Capture the cell that displays the provided text and extract its (X, Y) central coordinate. 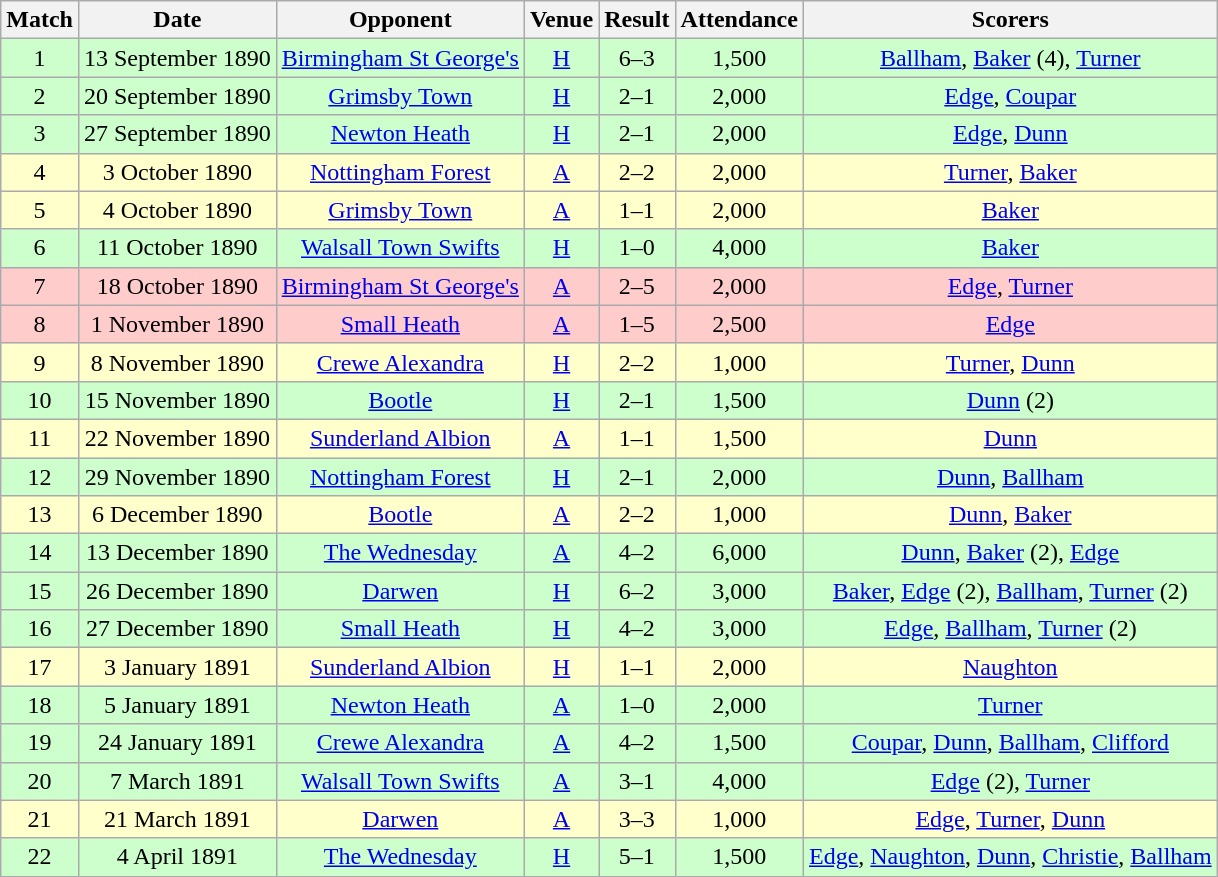
24 January 1891 (177, 743)
6–3 (637, 58)
Ballham, Baker (4), Turner (1010, 58)
15 November 1890 (177, 400)
4 April 1891 (177, 857)
6 (40, 248)
4 October 1890 (177, 210)
2–5 (637, 286)
3 October 1890 (177, 172)
22 (40, 857)
Naughton (1010, 667)
Dunn, Baker (1010, 515)
29 November 1890 (177, 477)
Dunn (2) (1010, 400)
21 (40, 819)
1 November 1890 (177, 324)
19 (40, 743)
Dunn, Baker (2), Edge (1010, 553)
6 December 1890 (177, 515)
15 (40, 591)
8 (40, 324)
11 (40, 438)
7 (40, 286)
16 (40, 629)
5 January 1891 (177, 705)
18 (40, 705)
Dunn, Ballham (1010, 477)
1 (40, 58)
20 (40, 781)
27 December 1890 (177, 629)
18 October 1890 (177, 286)
21 March 1891 (177, 819)
Result (637, 20)
2 (40, 96)
Edge, Turner, Dunn (1010, 819)
3 (40, 134)
10 (40, 400)
Coupar, Dunn, Ballham, Clifford (1010, 743)
14 (40, 553)
Opponent (400, 20)
3–1 (637, 781)
Edge (1010, 324)
17 (40, 667)
5–1 (637, 857)
Edge (2), Turner (1010, 781)
Match (40, 20)
6–2 (637, 591)
3–3 (637, 819)
Turner, Dunn (1010, 362)
Venue (561, 20)
3 January 1891 (177, 667)
4 (40, 172)
6,000 (739, 553)
13 December 1890 (177, 553)
Edge, Turner (1010, 286)
Turner, Baker (1010, 172)
22 November 1890 (177, 438)
5 (40, 210)
13 (40, 515)
Scorers (1010, 20)
9 (40, 362)
Baker, Edge (2), Ballham, Turner (2) (1010, 591)
20 September 1890 (177, 96)
Date (177, 20)
Edge, Naughton, Dunn, Christie, Ballham (1010, 857)
12 (40, 477)
Edge, Ballham, Turner (2) (1010, 629)
26 December 1890 (177, 591)
Attendance (739, 20)
7 March 1891 (177, 781)
11 October 1890 (177, 248)
Edge, Coupar (1010, 96)
Turner (1010, 705)
8 November 1890 (177, 362)
Dunn (1010, 438)
13 September 1890 (177, 58)
1–5 (637, 324)
2,500 (739, 324)
27 September 1890 (177, 134)
Edge, Dunn (1010, 134)
